Capture the cell that displays the provided text and extract its (X, Y) central coordinate. 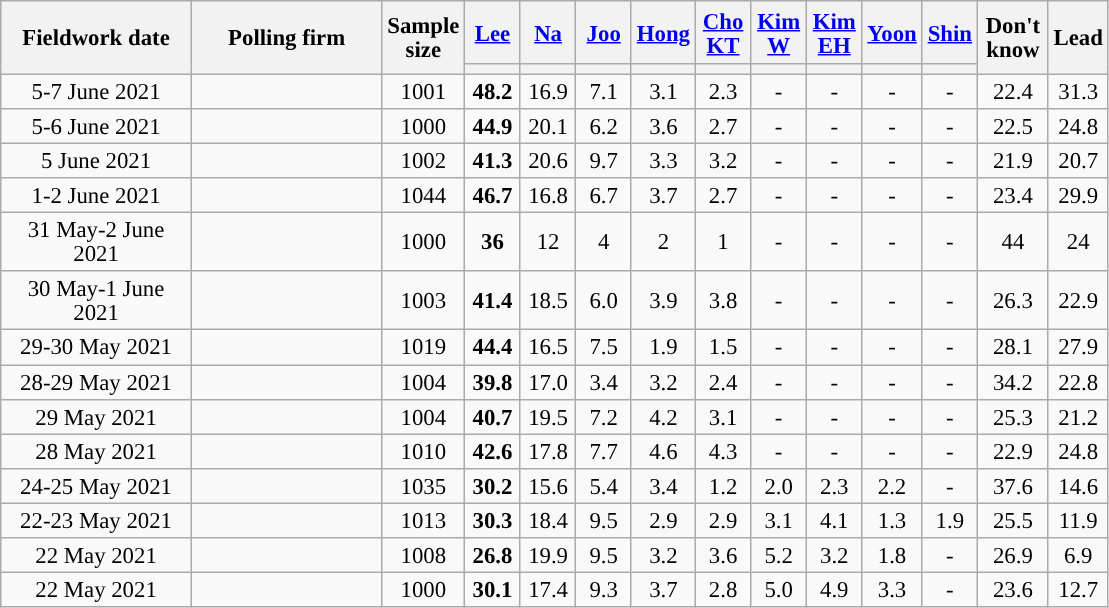
18.4 (548, 520)
29.9 (1078, 196)
Na (548, 32)
1044 (424, 196)
29 May 2021 (96, 416)
Shin (950, 32)
4.1 (834, 520)
1002 (424, 162)
3.8 (723, 302)
5.4 (604, 486)
4.2 (663, 416)
16.5 (548, 348)
9.3 (604, 590)
1-2 June 2021 (96, 196)
Lead (1078, 38)
20.7 (1078, 162)
2.4 (723, 382)
7.5 (604, 348)
44.4 (493, 348)
1.5 (723, 348)
19.9 (548, 556)
1.8 (892, 556)
39.8 (493, 382)
1013 (424, 520)
2 (663, 242)
21.2 (1078, 416)
1035 (424, 486)
34.2 (1014, 382)
1 (723, 242)
9.7 (604, 162)
44 (1014, 242)
41.4 (493, 302)
18.5 (548, 302)
Cho KT (723, 32)
2.2 (892, 486)
22.5 (1014, 126)
23.6 (1014, 590)
37.6 (1014, 486)
16.9 (548, 92)
48.2 (493, 92)
1001 (424, 92)
22.8 (1078, 382)
28-29 May 2021 (96, 382)
5-6 June 2021 (96, 126)
23.4 (1014, 196)
Hong (663, 32)
28 May 2021 (96, 452)
31.3 (1078, 92)
12 (548, 242)
4.9 (834, 590)
Kim W (779, 32)
2.8 (723, 590)
5 June 2021 (96, 162)
14.6 (1078, 486)
Samplesize (424, 38)
7.2 (604, 416)
46.7 (493, 196)
Fieldwork date (96, 38)
16.8 (548, 196)
30.3 (493, 520)
1019 (424, 348)
17.0 (548, 382)
31 May-2 June 2021 (96, 242)
19.5 (548, 416)
1.2 (723, 486)
15.6 (548, 486)
4.3 (723, 452)
5-7 June 2021 (96, 92)
26.9 (1014, 556)
Joo (604, 32)
28.1 (1014, 348)
1010 (424, 452)
36 (493, 242)
12.7 (1078, 590)
25.5 (1014, 520)
11.9 (1078, 520)
1008 (424, 556)
20.6 (548, 162)
6.0 (604, 302)
6.7 (604, 196)
4 (604, 242)
30 May-1 June 2021 (96, 302)
20.1 (548, 126)
2.0 (779, 486)
5.0 (779, 590)
44.9 (493, 126)
29-30 May 2021 (96, 348)
30.2 (493, 486)
1003 (424, 302)
7.7 (604, 452)
41.3 (493, 162)
5.2 (779, 556)
Don't know (1014, 38)
27.9 (1078, 348)
17.4 (548, 590)
40.7 (493, 416)
26.8 (493, 556)
24-25 May 2021 (96, 486)
24 (1078, 242)
3.9 (663, 302)
4.6 (663, 452)
17.8 (548, 452)
21.9 (1014, 162)
22-23 May 2021 (96, 520)
30.1 (493, 590)
26.3 (1014, 302)
22.4 (1014, 92)
Kim EH (834, 32)
25.3 (1014, 416)
7.1 (604, 92)
Polling firm (286, 38)
6.2 (604, 126)
Yoon (892, 32)
6.9 (1078, 556)
1.3 (892, 520)
Lee (493, 32)
42.6 (493, 452)
